From the cell containing the given text, extract its center point as [x, y] coordinate. 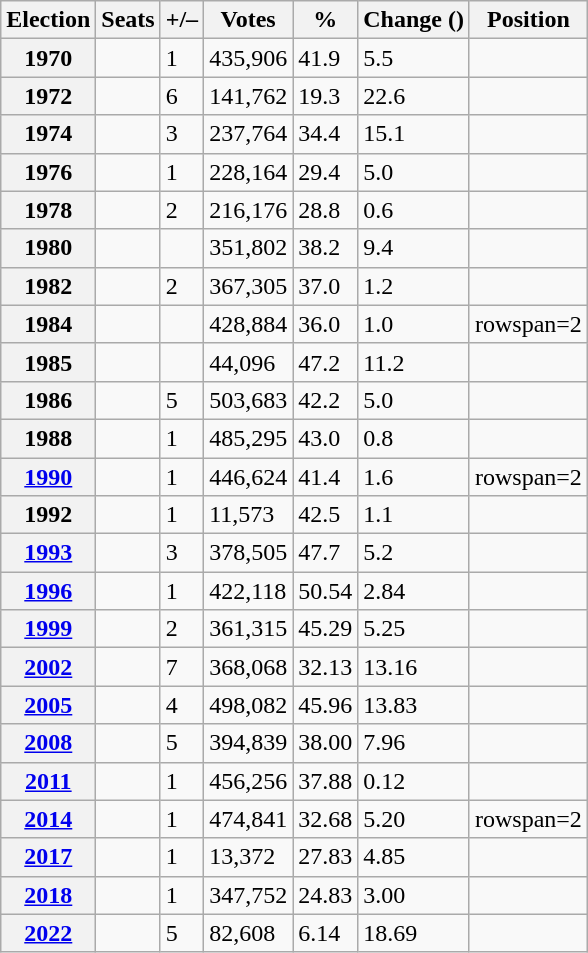
503,683 [248, 400]
378,505 [248, 553]
36.0 [326, 324]
228,164 [248, 172]
2017 [48, 857]
9.4 [414, 248]
15.1 [414, 134]
32.13 [326, 667]
Position [528, 20]
4 [182, 705]
2022 [48, 933]
485,295 [248, 438]
1.6 [414, 477]
1993 [48, 553]
37.88 [326, 781]
4.85 [414, 857]
41.9 [326, 58]
1984 [48, 324]
27.83 [326, 857]
82,608 [248, 933]
37.0 [326, 286]
7 [182, 667]
1976 [48, 172]
22.6 [414, 96]
18.69 [414, 933]
1974 [48, 134]
1970 [48, 58]
47.2 [326, 362]
446,624 [248, 477]
435,906 [248, 58]
2011 [48, 781]
347,752 [248, 895]
2008 [48, 743]
474,841 [248, 819]
28.8 [326, 210]
0.6 [414, 210]
Votes [248, 20]
38.2 [326, 248]
456,256 [248, 781]
498,082 [248, 705]
237,764 [248, 134]
368,068 [248, 667]
0.8 [414, 438]
11.2 [414, 362]
3.00 [414, 895]
1990 [48, 477]
1999 [48, 629]
43.0 [326, 438]
422,118 [248, 591]
42.2 [326, 400]
1986 [48, 400]
216,176 [248, 210]
141,762 [248, 96]
5.20 [414, 819]
1.2 [414, 286]
5.5 [414, 58]
1982 [48, 286]
351,802 [248, 248]
42.5 [326, 515]
2002 [48, 667]
2018 [48, 895]
1978 [48, 210]
1988 [48, 438]
24.83 [326, 895]
5.2 [414, 553]
2.84 [414, 591]
50.54 [326, 591]
38.00 [326, 743]
41.4 [326, 477]
0.12 [414, 781]
361,315 [248, 629]
1972 [48, 96]
Election [48, 20]
367,305 [248, 286]
45.96 [326, 705]
2014 [48, 819]
428,884 [248, 324]
1992 [48, 515]
394,839 [248, 743]
Seats [128, 20]
1985 [48, 362]
13,372 [248, 857]
6 [182, 96]
32.68 [326, 819]
11,573 [248, 515]
29.4 [326, 172]
1.0 [414, 324]
1980 [48, 248]
6.14 [326, 933]
13.16 [414, 667]
% [326, 20]
34.4 [326, 134]
1996 [48, 591]
13.83 [414, 705]
47.7 [326, 553]
7.96 [414, 743]
5.25 [414, 629]
1.1 [414, 515]
44,096 [248, 362]
45.29 [326, 629]
Change () [414, 20]
+/– [182, 20]
2005 [48, 705]
19.3 [326, 96]
